Pinpoint the cell where the given text exists, returning its (x, y) midpoint coordinate. 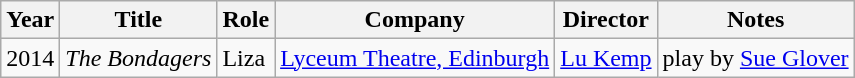
Title (138, 20)
Liza (246, 58)
Lu Kemp (606, 58)
The Bondagers (138, 58)
2014 (30, 58)
play by Sue Glover (756, 58)
Role (246, 20)
Company (415, 20)
Year (30, 20)
Director (606, 20)
Notes (756, 20)
Lyceum Theatre, Edinburgh (415, 58)
